Capture the cell that displays the provided text and extract its (X, Y) central coordinate. 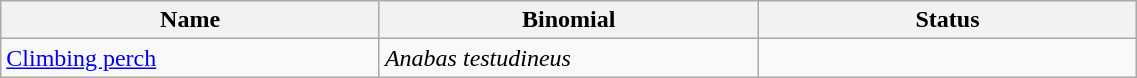
Anabas testudineus (568, 58)
Status (948, 20)
Climbing perch (190, 58)
Name (190, 20)
Binomial (568, 20)
